Search for the cell housing the specified text and yield its [X, Y] center coordinate. 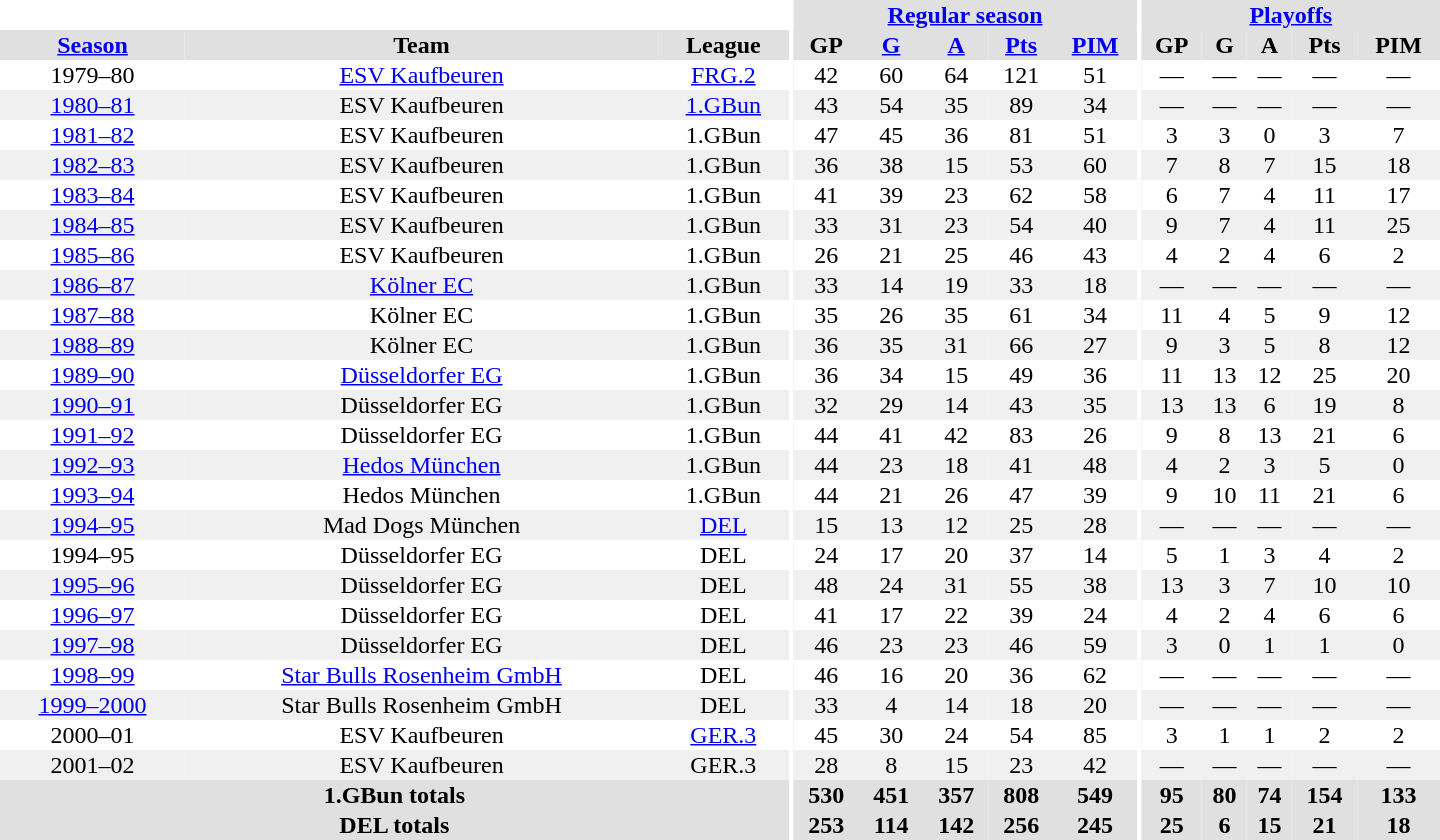
55 [1022, 585]
85 [1096, 735]
808 [1022, 795]
89 [1022, 105]
256 [1022, 825]
32 [826, 405]
1983–84 [92, 195]
253 [826, 825]
Season [92, 45]
59 [1096, 645]
64 [956, 75]
83 [1022, 435]
142 [956, 825]
30 [892, 735]
114 [892, 825]
40 [1096, 225]
1986–87 [92, 285]
80 [1224, 795]
61 [1022, 315]
1.GBun totals [394, 795]
1989–90 [92, 375]
66 [1022, 345]
1996–97 [92, 615]
81 [1022, 135]
133 [1398, 795]
22 [956, 615]
Mad Dogs München [422, 525]
1999–2000 [92, 705]
29 [892, 405]
74 [1270, 795]
Playoffs [1290, 15]
1982–83 [92, 165]
League [724, 45]
1988–89 [92, 345]
154 [1324, 795]
549 [1096, 795]
DEL totals [394, 825]
37 [1022, 555]
27 [1096, 345]
Team [422, 45]
1981–82 [92, 135]
1995–96 [92, 585]
1985–86 [92, 255]
53 [1022, 165]
58 [1096, 195]
1990–91 [92, 405]
1987–88 [92, 315]
49 [1022, 375]
1984–85 [92, 225]
245 [1096, 825]
1998–99 [92, 675]
1991–92 [92, 435]
530 [826, 795]
357 [956, 795]
FRG.2 [724, 75]
121 [1022, 75]
1992–93 [92, 465]
2001–02 [92, 765]
2000–01 [92, 735]
16 [892, 675]
1993–94 [92, 495]
451 [892, 795]
1980–81 [92, 105]
1997–98 [92, 645]
1979–80 [92, 75]
Regular season [966, 15]
95 [1172, 795]
